Pinpoint the cell where the given text exists, returning its [x, y] midpoint coordinate. 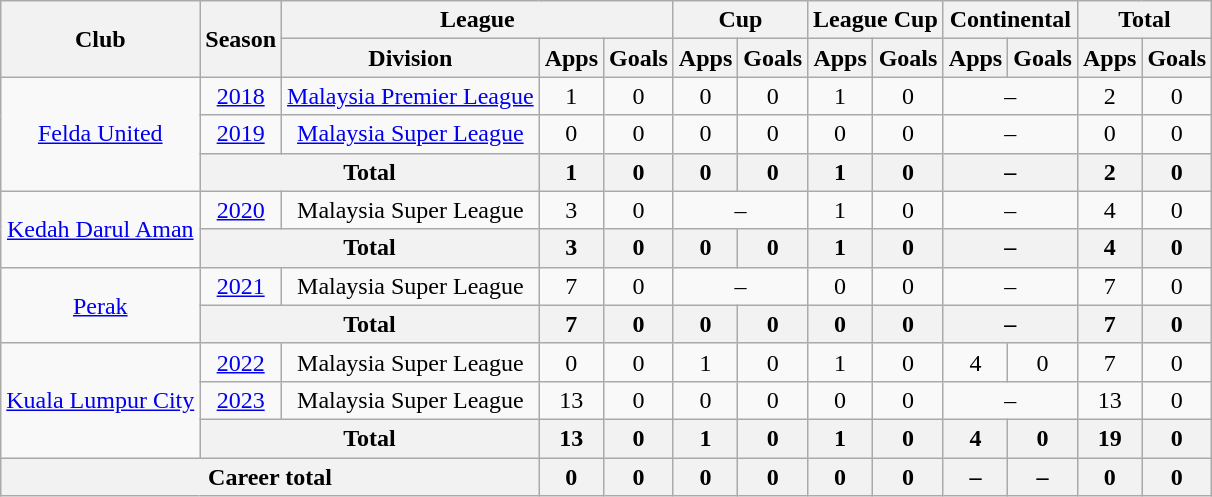
2018 [241, 96]
2019 [241, 134]
Career total [270, 477]
Malaysia Premier League [411, 96]
2021 [241, 286]
Kedah Darul Aman [100, 229]
Division [411, 58]
2023 [241, 400]
Felda United [100, 134]
Club [100, 39]
Season [241, 39]
Kuala Lumpur City [100, 400]
19 [1109, 438]
Cup [740, 20]
League Cup [876, 20]
Perak [100, 305]
League [478, 20]
2022 [241, 362]
Continental [1010, 20]
2020 [241, 210]
